Capture the cell that displays the provided text and extract its [X, Y] central coordinate. 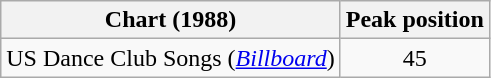
Chart (1988) [171, 20]
45 [414, 58]
US Dance Club Songs (Billboard) [171, 58]
Peak position [414, 20]
